Search for the cell housing the specified text and yield its [X, Y] center coordinate. 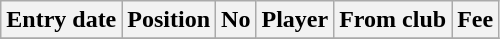
Fee [476, 20]
No [236, 20]
Position [169, 20]
Player [295, 20]
From club [393, 20]
Entry date [62, 20]
